Search for the cell housing the specified text and yield its [X, Y] center coordinate. 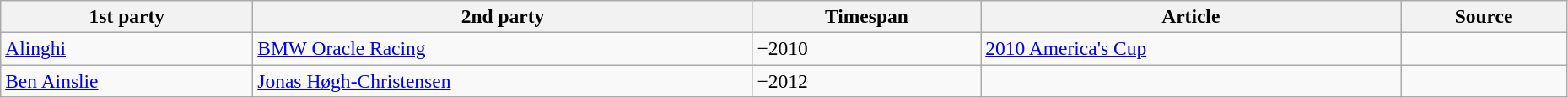
Timespan [867, 16]
Article [1191, 16]
Ben Ainslie [127, 80]
1st party [127, 16]
2010 America's Cup [1191, 48]
−2010 [867, 48]
BMW Oracle Racing [503, 48]
Source [1484, 16]
2nd party [503, 16]
Jonas Høgh-Christensen [503, 80]
−2012 [867, 80]
Alinghi [127, 48]
